Detect which cell encompasses the target text, then output its [X, Y] center coordinate. 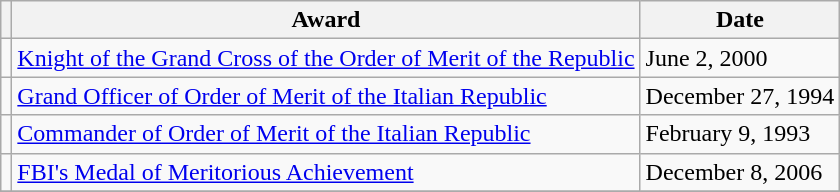
Grand Officer of Order of Merit of the Italian Republic [326, 96]
Award [326, 20]
Commander of Order of Merit of the Italian Republic [326, 134]
Date [740, 20]
December 27, 1994 [740, 96]
Knight of the Grand Cross of the Order of Merit of the Republic [326, 58]
June 2, 2000 [740, 58]
FBI's Medal of Meritorious Achievement [326, 172]
December 8, 2006 [740, 172]
February 9, 1993 [740, 134]
